Search for the cell housing the specified text and yield its [x, y] center coordinate. 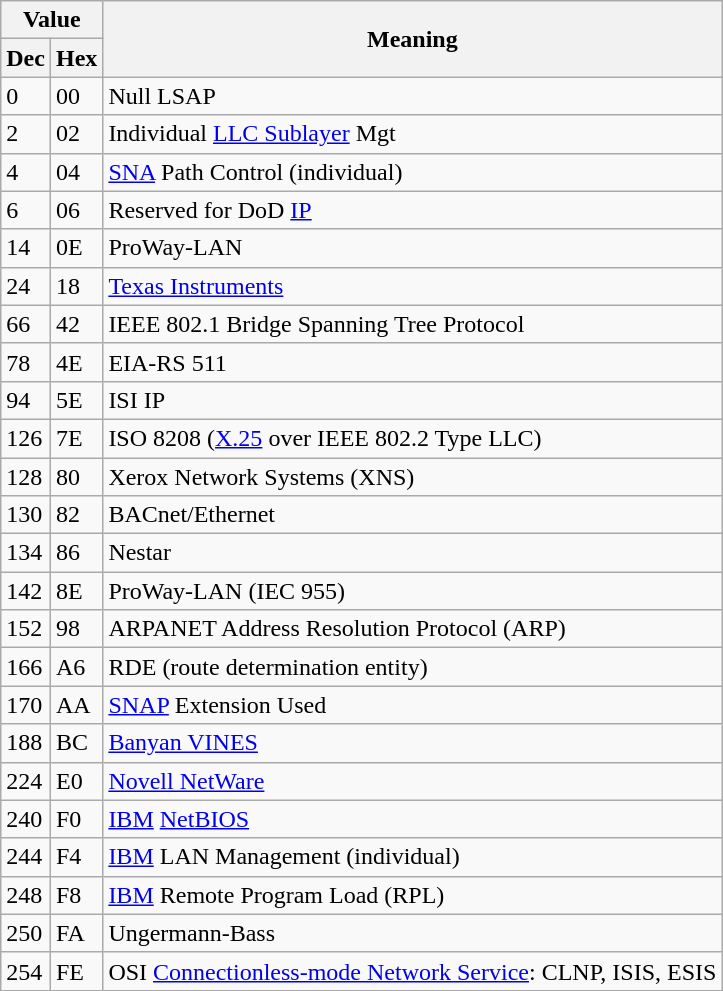
7E [76, 438]
IBM LAN Management (individual) [412, 857]
Nestar [412, 553]
06 [76, 210]
86 [76, 553]
Novell NetWare [412, 781]
80 [76, 477]
SNA Path Control (individual) [412, 172]
IBM Remote Program Load (RPL) [412, 895]
ISI IP [412, 400]
42 [76, 324]
F8 [76, 895]
4E [76, 362]
5E [76, 400]
126 [26, 438]
SNAP Extension Used [412, 705]
EIA-RS 511 [412, 362]
94 [26, 400]
82 [76, 515]
BC [76, 743]
A6 [76, 667]
244 [26, 857]
250 [26, 933]
Dec [26, 58]
Value [52, 20]
FA [76, 933]
Texas Instruments [412, 286]
0 [26, 96]
66 [26, 324]
240 [26, 819]
24 [26, 286]
F4 [76, 857]
188 [26, 743]
Xerox Network Systems (XNS) [412, 477]
Ungermann-Bass [412, 933]
Meaning [412, 39]
FE [76, 971]
Reserved for DoD IP [412, 210]
98 [76, 629]
Individual LLC Sublayer Mgt [412, 134]
OSI Connectionless-mode Network Service: CLNP, ISIS, ESIS [412, 971]
14 [26, 248]
128 [26, 477]
00 [76, 96]
142 [26, 591]
130 [26, 515]
IBM NetBIOS [412, 819]
E0 [76, 781]
AA [76, 705]
224 [26, 781]
2 [26, 134]
ProWay-LAN (IEC 955) [412, 591]
ISO 8208 (X.25 over IEEE 802.2 Type LLC) [412, 438]
0E [76, 248]
248 [26, 895]
6 [26, 210]
IEEE 802.1 Bridge Spanning Tree Protocol [412, 324]
Null LSAP [412, 96]
18 [76, 286]
166 [26, 667]
04 [76, 172]
8E [76, 591]
F0 [76, 819]
170 [26, 705]
134 [26, 553]
Banyan VINES [412, 743]
Hex [76, 58]
78 [26, 362]
ARPANET Address Resolution Protocol (ARP) [412, 629]
152 [26, 629]
4 [26, 172]
ProWay-LAN [412, 248]
254 [26, 971]
02 [76, 134]
RDE (route determination entity) [412, 667]
BACnet/Ethernet [412, 515]
